Return the [X, Y] coordinate for the center point of the cell that contains the specified text.  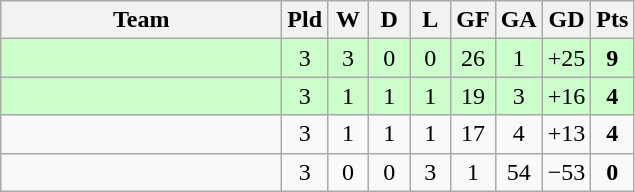
Team [142, 20]
+16 [566, 96]
D [390, 20]
GD [566, 20]
GF [473, 20]
GA [518, 20]
Pld [305, 20]
L [430, 20]
54 [518, 172]
+25 [566, 58]
17 [473, 134]
19 [473, 96]
W [348, 20]
Pts [612, 20]
9 [612, 58]
26 [473, 58]
+13 [566, 134]
−53 [566, 172]
